For the text-containing cell, return its midpoint in (x, y) coordinate format. 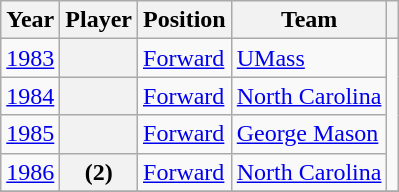
1983 (30, 58)
1985 (30, 134)
Player (99, 20)
Year (30, 20)
1986 (30, 172)
UMass (309, 58)
Team (309, 20)
George Mason (309, 134)
(2) (99, 172)
1984 (30, 96)
Position (185, 20)
